Identify which cell holds the provided text, then report its [X, Y] central coordinate. 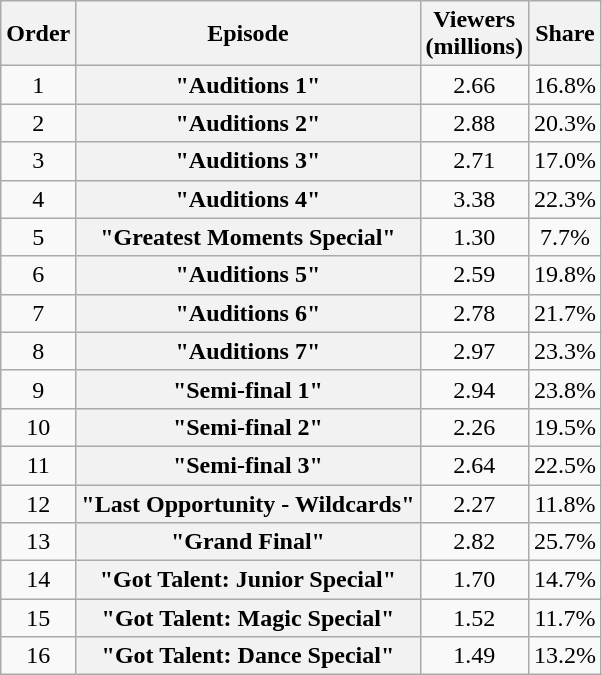
"Got Talent: Junior Special" [248, 580]
Viewers(millions) [474, 34]
1.49 [474, 656]
6 [38, 275]
2.88 [474, 123]
"Semi-final 3" [248, 465]
Order [38, 34]
7 [38, 313]
2.82 [474, 542]
"Grand Final" [248, 542]
1.52 [474, 618]
11 [38, 465]
2.94 [474, 389]
"Got Talent: Dance Special" [248, 656]
"Auditions 3" [248, 161]
23.3% [564, 351]
13 [38, 542]
15 [38, 618]
"Semi-final 1" [248, 389]
2.64 [474, 465]
19.5% [564, 427]
1.70 [474, 580]
2.59 [474, 275]
"Auditions 4" [248, 199]
14.7% [564, 580]
2.26 [474, 427]
17.0% [564, 161]
21.7% [564, 313]
"Last Opportunity - Wildcards" [248, 503]
"Auditions 6" [248, 313]
5 [38, 237]
3.38 [474, 199]
Episode [248, 34]
2.27 [474, 503]
20.3% [564, 123]
"Got Talent: Magic Special" [248, 618]
11.7% [564, 618]
16.8% [564, 85]
12 [38, 503]
13.2% [564, 656]
2.97 [474, 351]
22.5% [564, 465]
10 [38, 427]
8 [38, 351]
Share [564, 34]
2.78 [474, 313]
11.8% [564, 503]
3 [38, 161]
1.30 [474, 237]
9 [38, 389]
25.7% [564, 542]
"Greatest Moments Special" [248, 237]
2.66 [474, 85]
"Auditions 2" [248, 123]
"Semi-final 2" [248, 427]
16 [38, 656]
"Auditions 7" [248, 351]
7.7% [564, 237]
22.3% [564, 199]
19.8% [564, 275]
14 [38, 580]
2 [38, 123]
23.8% [564, 389]
4 [38, 199]
"Auditions 5" [248, 275]
"Auditions 1" [248, 85]
1 [38, 85]
2.71 [474, 161]
